From the cell containing the given text, extract its center point as (x, y) coordinate. 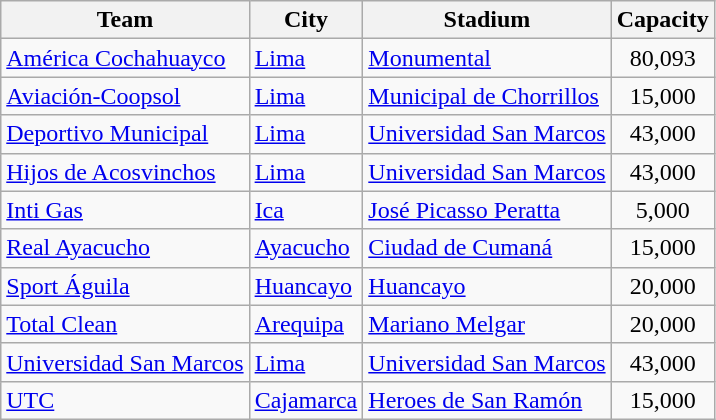
Arequipa (306, 324)
City (306, 20)
Ica (306, 210)
Cajamarca (306, 400)
Heroes de San Ramón (487, 400)
Team (125, 20)
Aviación-Coopsol (125, 96)
Mariano Melgar (487, 324)
José Picasso Peratta (487, 210)
Hijos de Acosvinchos (125, 172)
América Cochahuayco (125, 58)
Total Clean (125, 324)
Monumental (487, 58)
UTC (125, 400)
5,000 (662, 210)
Municipal de Chorrillos (487, 96)
Real Ayacucho (125, 248)
Inti Gas (125, 210)
80,093 (662, 58)
Capacity (662, 20)
Stadium (487, 20)
Ciudad de Cumaná (487, 248)
Deportivo Municipal (125, 134)
Ayacucho (306, 248)
Sport Águila (125, 286)
